From the cell containing the given text, extract its center point as [X, Y] coordinate. 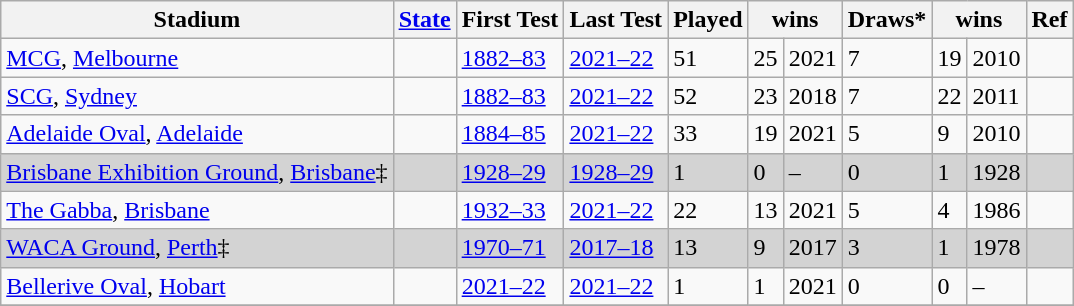
Adelaide Oval, Adelaide [197, 134]
2017–18 [616, 248]
33 [708, 134]
Bellerive Oval, Hobart [197, 286]
3 [887, 248]
State [424, 20]
Played [708, 20]
23 [766, 96]
1970–71 [510, 248]
52 [708, 96]
2011 [996, 96]
SCG, Sydney [197, 96]
First Test [510, 20]
25 [766, 58]
Draws* [887, 20]
1884–85 [510, 134]
Ref [1050, 20]
1978 [996, 248]
1986 [996, 210]
2018 [812, 96]
51 [708, 58]
1928 [996, 172]
Brisbane Exhibition Ground, Brisbane‡ [197, 172]
2017 [812, 248]
Last Test [616, 20]
WACA Ground, Perth‡ [197, 248]
Stadium [197, 20]
4 [950, 210]
MCG, Melbourne [197, 58]
1932–33 [510, 210]
The Gabba, Brisbane [197, 210]
